Detect which cell encompasses the target text, then output its (X, Y) center coordinate. 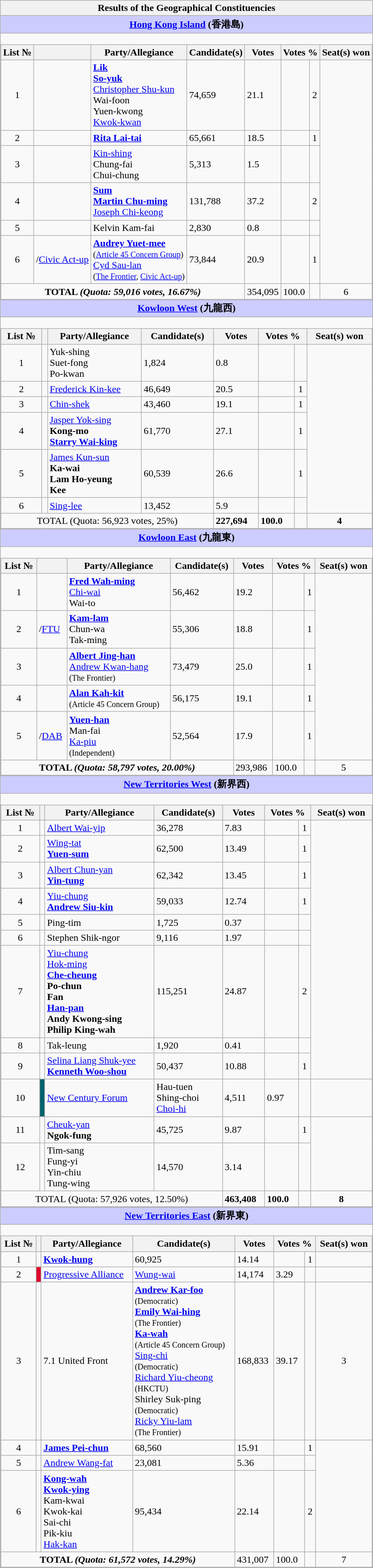
10.88 (244, 1066)
Frederick Kin-kee (94, 389)
TOTAL (Quota: 56,923 votes, 25%) (107, 521)
0.41 (244, 1045)
TOTAL (Quota: 57,926 votes, 12.50%) (112, 1199)
Jasper Yok-sing Kong-moStarry Wai-king (94, 431)
21.1 (262, 95)
Ping-tim (100, 922)
5,313 (215, 164)
50,437 (188, 1066)
168,833 (254, 1361)
Kong-wah Kwok-ying Kam-kwai Kwok-kai Sai-chi Pik-kiu Hak-kan (87, 1511)
463,408 (244, 1199)
52,564 (202, 736)
62,342 (188, 875)
SumMartin Chu-mingJoseph Chi-keong (139, 201)
/DAB (52, 736)
18.5 (262, 138)
Audrey Yuet-mee(Article 45 Concern Group)Cyd Sau-lan(The Frontier, Civic Act-up) (139, 259)
73,844 (215, 259)
New Territories East (新界東) (187, 1216)
131,788 (215, 201)
14.14 (254, 1259)
7.1 United Front (87, 1361)
2,830 (215, 228)
43,460 (177, 404)
12 (20, 1167)
45,725 (188, 1130)
13.45 (244, 875)
Kowloon East (九龍東) (187, 538)
17.9 (253, 736)
James Pei-chun (87, 1448)
354,095 (262, 291)
74,659 (215, 95)
/Civic Act-up (62, 259)
Wing-tat Yuen-sum (100, 848)
3.29 (289, 1275)
TOTAL (Quota: 61,572 votes, 14.29%) (117, 1559)
Stephen Shik-ngor (100, 938)
14,174 (254, 1275)
Andrew Wang-fat (87, 1463)
Sing-lee (94, 505)
293,986 (253, 767)
Albert Wai-yip (100, 828)
56,462 (202, 592)
Results of the Geographical Constituencies (187, 8)
95,434 (183, 1511)
Chin-shek (94, 404)
9.87 (244, 1130)
Yiu-chungAndrew Siu-kin (100, 901)
Tak-leung (100, 1045)
0.97 (282, 1098)
11 (20, 1130)
24.87 (244, 991)
46,649 (177, 389)
/FTU (52, 629)
26.6 (236, 473)
15.91 (254, 1448)
Hong Kong Island (香港島) (187, 24)
Lik So-yukChristopher Shu-kun Wai-foon Yuen-kwong Kwok-kwan (139, 95)
5.36 (254, 1463)
20.5 (236, 389)
60,925 (183, 1259)
Alan Kah-kit(Article 45 Concern Group) (118, 699)
55,306 (202, 629)
62,500 (188, 848)
New Century Forum (100, 1098)
10 (20, 1098)
1,920 (188, 1045)
22.14 (254, 1511)
TOTAL (Quota: 59,016 votes, 16.67%) (123, 291)
Hau-tuen Shing-choi Choi-hi (188, 1098)
Progressive Alliance (87, 1275)
19.2 (253, 592)
Tim-sang Fung-yi Yin-chiu Tung-wing (100, 1167)
1.97 (244, 938)
Wung-wai (183, 1275)
61,770 (177, 431)
9,116 (188, 938)
1.5 (262, 164)
12.74 (244, 901)
13.49 (244, 848)
Selina Liang Shuk-yeeKenneth Woo-shou (100, 1066)
25.0 (253, 667)
Cheuk-yan Ngok-fung (100, 1130)
1,824 (177, 363)
37.2 (262, 201)
Yuk-shing Suet-fong Po-kwan (94, 363)
13,452 (177, 505)
18.8 (253, 629)
115,251 (188, 991)
Kowloon West (九龍西) (187, 309)
1,725 (188, 922)
Kwok-hung (87, 1259)
36,278 (188, 828)
Kin-shing Chung-fai Chui-chung (139, 164)
Rita Lai-tai (139, 138)
14,570 (188, 1167)
Albert Chun-yan Yin-tung (100, 875)
9 (20, 1066)
73,479 (202, 667)
56,175 (202, 699)
68,560 (183, 1448)
39.17 (289, 1361)
TOTAL (Quota: 58,797 votes, 20.00%) (117, 767)
20.9 (262, 259)
Kelvin Kam-fai (139, 228)
65,661 (215, 138)
Kam-lam Chun-wa Tak-ming (118, 629)
59,033 (188, 901)
New Territories West (新界西) (187, 784)
Yuen-han Man-fai Ka-piu(Independent) (118, 736)
227,694 (236, 521)
7.83 (244, 828)
23,081 (183, 1463)
4,511 (244, 1098)
0.37 (244, 922)
27.1 (236, 431)
James Kun-sun Ka-waiLam Ho-yeung Kee (94, 473)
Albert Jing-hanAndrew Kwan-hang(The Frontier) (118, 667)
Fred Wah-ming Chi-wai Wai-to (118, 592)
60,539 (177, 473)
3.14 (244, 1167)
5.9 (236, 505)
431,007 (254, 1559)
Yiu-chung Hok-ming Che-cheung Po-chun Fan Han-panAndy Kwong-singPhilip King-wah (100, 991)
